From the cell containing the given text, extract its center point as [X, Y] coordinate. 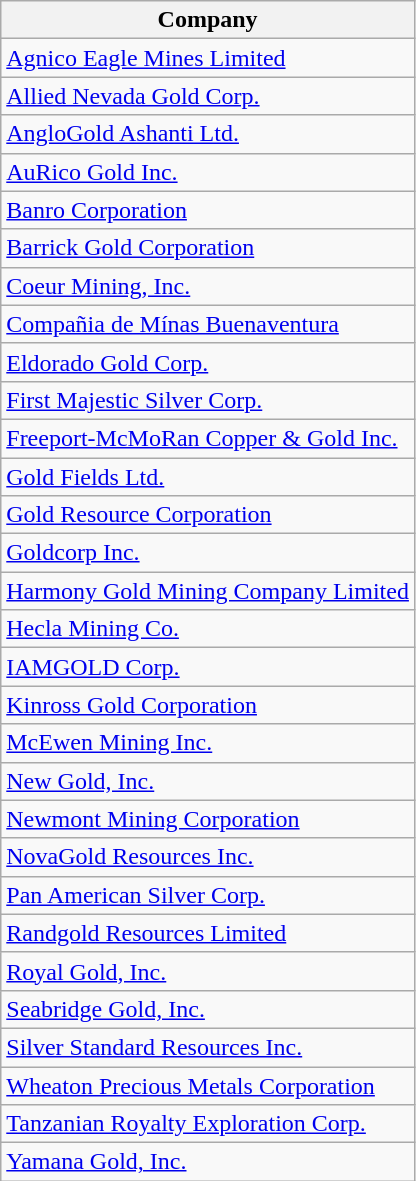
Agnico Eagle Mines Limited [208, 58]
AuRico Gold Inc. [208, 172]
Company [208, 20]
NovaGold Resources Inc. [208, 857]
Newmont Mining Corporation [208, 819]
Hecla Mining Co. [208, 629]
Gold Fields Ltd. [208, 477]
Banro Corporation [208, 210]
Gold Resource Corporation [208, 515]
Pan American Silver Corp. [208, 895]
Barrick Gold Corporation [208, 248]
Royal Gold, Inc. [208, 971]
McEwen Mining Inc. [208, 743]
Yamana Gold, Inc. [208, 1162]
Silver Standard Resources Inc. [208, 1047]
Eldorado Gold Corp. [208, 362]
Wheaton Precious Metals Corporation [208, 1085]
Goldcorp Inc. [208, 553]
Allied Nevada Gold Corp. [208, 96]
Seabridge Gold, Inc. [208, 1009]
Coeur Mining, Inc. [208, 286]
Randgold Resources Limited [208, 933]
Compañia de Mínas Buenaventura [208, 324]
First Majestic Silver Corp. [208, 400]
Tanzanian Royalty Exploration Corp. [208, 1124]
IAMGOLD Corp. [208, 667]
Freeport-McMoRan Copper & Gold Inc. [208, 438]
Kinross Gold Corporation [208, 705]
New Gold, Inc. [208, 781]
Harmony Gold Mining Company Limited [208, 591]
AngloGold Ashanti Ltd. [208, 134]
